Find where the given text appears and provide that cell's center as [x, y] coordinate. 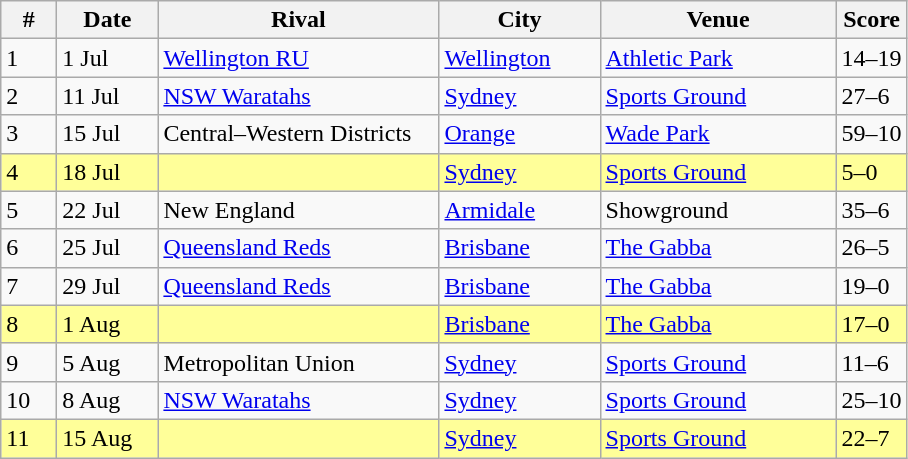
Wellington [520, 58]
25 Jul [108, 248]
27–6 [872, 96]
11 [29, 438]
2 [29, 96]
11–6 [872, 362]
59–10 [872, 134]
New England [298, 210]
Wellington RU [298, 58]
6 [29, 248]
Venue [718, 20]
Score [872, 20]
26–5 [872, 248]
5 Aug [108, 362]
3 [29, 134]
18 Jul [108, 172]
Central–Western Districts [298, 134]
25–10 [872, 400]
Orange [520, 134]
29 Jul [108, 286]
14–19 [872, 58]
10 [29, 400]
5 [29, 210]
1 Aug [108, 324]
# [29, 20]
35–6 [872, 210]
17–0 [872, 324]
5–0 [872, 172]
11 Jul [108, 96]
Athletic Park [718, 58]
15 Jul [108, 134]
19–0 [872, 286]
Rival [298, 20]
4 [29, 172]
Metropolitan Union [298, 362]
Armidale [520, 210]
15 Aug [108, 438]
22–7 [872, 438]
Date [108, 20]
8 [29, 324]
City [520, 20]
9 [29, 362]
7 [29, 286]
1 Jul [108, 58]
1 [29, 58]
Showground [718, 210]
22 Jul [108, 210]
8 Aug [108, 400]
Wade Park [718, 134]
